Scan for the cell matching the given text and deliver its [x, y] coordinate at center. 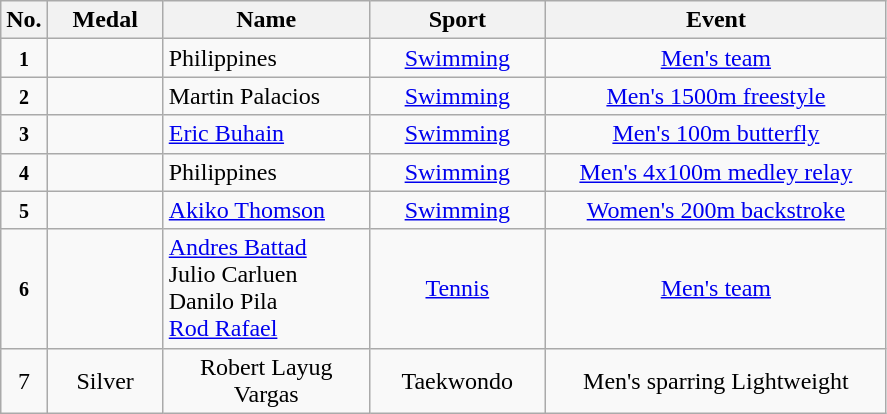
Andres BattadJulio CarluenDanilo PilaRod Rafael [266, 288]
Silver [105, 380]
Men's 1500m freestyle [716, 96]
Tennis [457, 288]
3 [24, 134]
Medal [105, 20]
Robert Layug Vargas [266, 380]
5 [24, 210]
Men's 100m butterfly [716, 134]
Eric Buhain [266, 134]
Akiko Thomson [266, 210]
4 [24, 172]
No. [24, 20]
Women's 200m backstroke [716, 210]
Taekwondo [457, 380]
Martin Palacios [266, 96]
Men's 4x100m medley relay [716, 172]
7 [24, 380]
Men's sparring Lightweight [716, 380]
Event [716, 20]
Sport [457, 20]
2 [24, 96]
6 [24, 288]
Name [266, 20]
1 [24, 58]
